Capture the cell that displays the provided text and extract its [x, y] central coordinate. 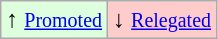
↓ Relegated [162, 20]
↑ Promoted [54, 20]
